For the text-containing cell, return its midpoint in [X, Y] coordinate format. 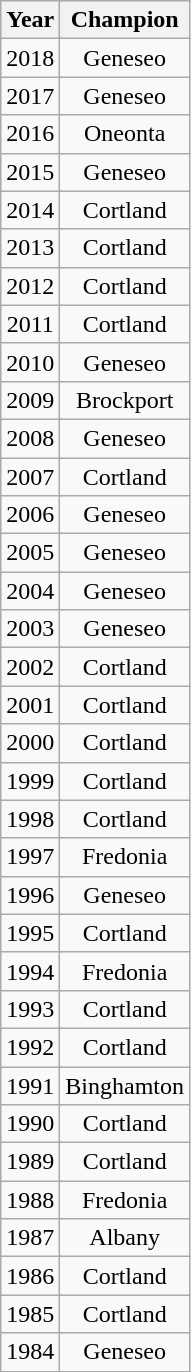
1986 [30, 1276]
2002 [30, 667]
2000 [30, 743]
Oneonta [125, 134]
1993 [30, 1009]
2017 [30, 96]
1999 [30, 781]
2004 [30, 591]
2015 [30, 172]
1989 [30, 1162]
1998 [30, 819]
2003 [30, 629]
1988 [30, 1200]
2007 [30, 477]
2010 [30, 362]
Albany [125, 1238]
2008 [30, 438]
2011 [30, 324]
1996 [30, 895]
2005 [30, 553]
1991 [30, 1085]
1985 [30, 1314]
1994 [30, 971]
1992 [30, 1047]
2012 [30, 286]
1995 [30, 933]
2014 [30, 210]
1984 [30, 1352]
2006 [30, 515]
2016 [30, 134]
Brockport [125, 400]
2013 [30, 248]
Champion [125, 20]
Binghamton [125, 1085]
2018 [30, 58]
1997 [30, 857]
1987 [30, 1238]
1990 [30, 1124]
Year [30, 20]
2009 [30, 400]
2001 [30, 705]
